From the cell containing the given text, extract its center point as [x, y] coordinate. 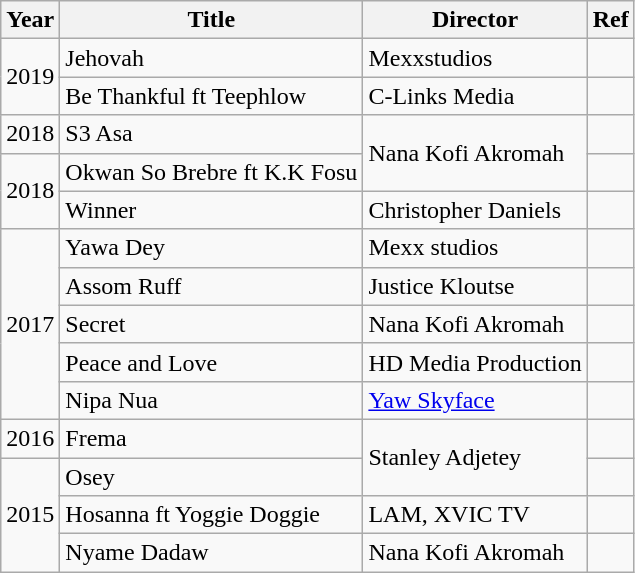
Osey [212, 477]
Hosanna ft Yoggie Doggie [212, 515]
Be Thankful ft Teephlow [212, 96]
Okwan So Brebre ft K.K Fosu [212, 172]
Assom Ruff [212, 286]
Christopher Daniels [475, 210]
2016 [30, 438]
Year [30, 20]
Yawa Dey [212, 248]
2015 [30, 515]
2019 [30, 77]
Mexxstudios [475, 58]
Secret [212, 324]
Yaw Skyface [475, 400]
Winner [212, 210]
Ref [610, 20]
Mexx studios [475, 248]
Justice Kloutse [475, 286]
Nyame Dadaw [212, 553]
C-Links Media [475, 96]
LAM, XVIC TV [475, 515]
Jehovah [212, 58]
HD Media Production [475, 362]
Stanley Adjetey [475, 457]
Nipa Nua [212, 400]
Frema [212, 438]
Peace and Love [212, 362]
2017 [30, 324]
S3 Asa [212, 134]
Director [475, 20]
Title [212, 20]
